Scan for the cell matching the given text and deliver its [x, y] coordinate at center. 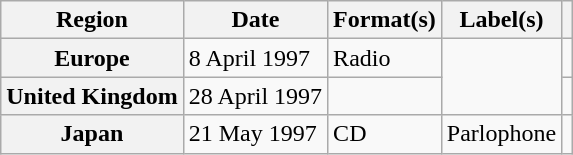
Japan [92, 134]
Format(s) [385, 20]
28 April 1997 [255, 96]
Region [92, 20]
21 May 1997 [255, 134]
8 April 1997 [255, 58]
Europe [92, 58]
Label(s) [501, 20]
Parlophone [501, 134]
CD [385, 134]
Date [255, 20]
United Kingdom [92, 96]
Radio [385, 58]
